Search for the cell housing the specified text and yield its [X, Y] center coordinate. 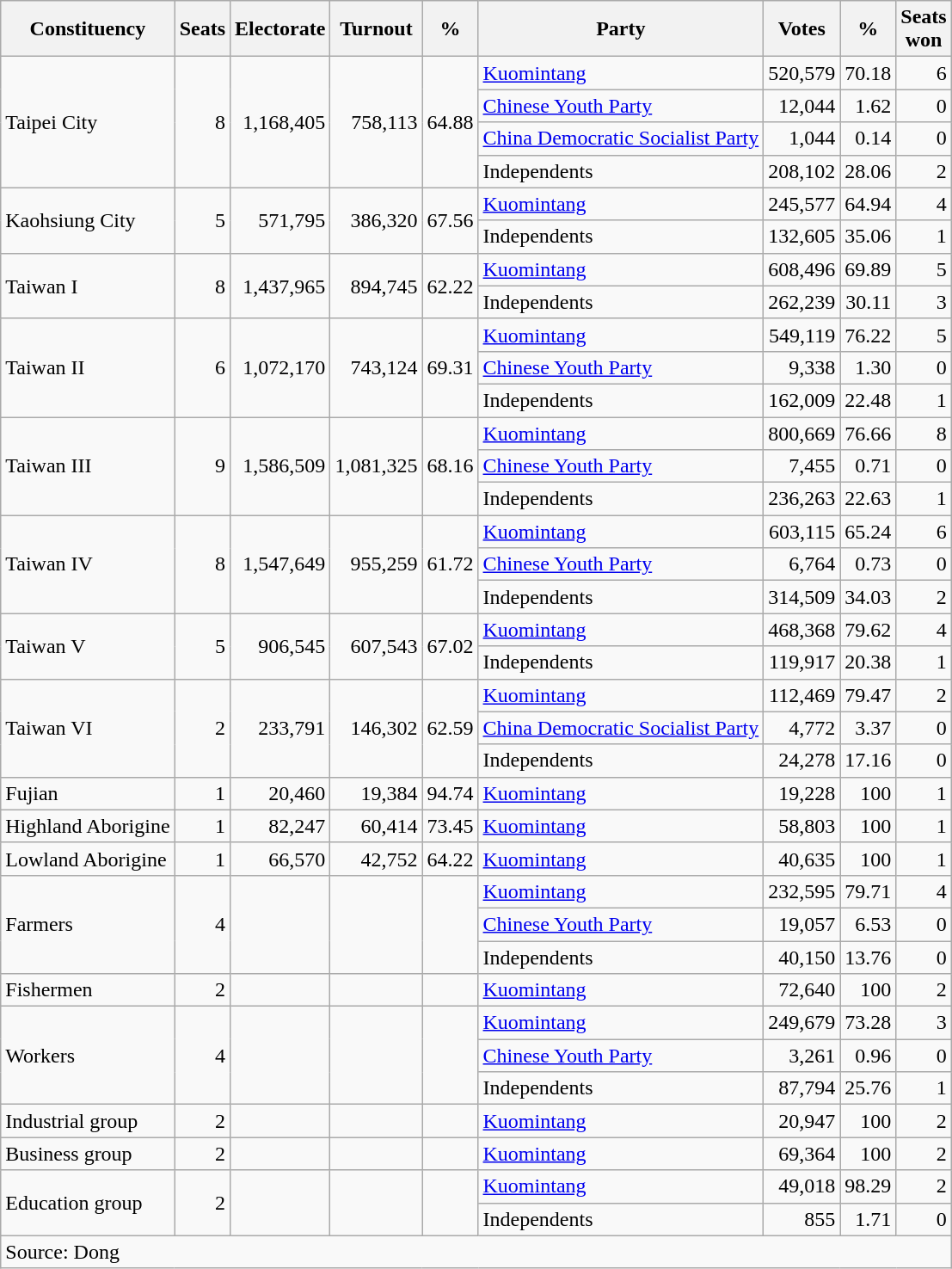
Source: Dong [476, 1252]
Taiwan III [88, 465]
64.88 [451, 122]
Party [621, 29]
Farmers [88, 924]
1,044 [802, 139]
65.24 [869, 532]
112,469 [802, 695]
76.66 [869, 433]
79.62 [869, 630]
Taiwan V [88, 646]
9 [202, 465]
132,605 [802, 237]
24,278 [802, 761]
94.74 [451, 793]
20,460 [280, 793]
34.03 [869, 597]
Turnout [377, 29]
82,247 [280, 826]
758,113 [377, 122]
42,752 [377, 859]
1,547,649 [280, 564]
1,586,509 [280, 465]
Taipei City [88, 122]
608,496 [802, 269]
64.22 [451, 859]
4,772 [802, 728]
61.72 [451, 564]
549,119 [802, 335]
49,018 [802, 1186]
249,679 [802, 1023]
60,414 [377, 826]
Business group [88, 1154]
40,150 [802, 958]
28.06 [869, 171]
855 [802, 1219]
19,057 [802, 924]
146,302 [377, 728]
68.16 [451, 465]
19,384 [377, 793]
Lowland Aborigine [88, 859]
3,261 [802, 1056]
232,595 [802, 891]
0.96 [869, 1056]
603,115 [802, 532]
25.76 [869, 1088]
1.30 [869, 367]
233,791 [280, 728]
98.29 [869, 1186]
119,917 [802, 662]
468,368 [802, 630]
62.59 [451, 728]
236,263 [802, 499]
17.16 [869, 761]
Education group [88, 1203]
Taiwan IV [88, 564]
Industrial group [88, 1121]
20,947 [802, 1121]
1,081,325 [377, 465]
743,124 [377, 367]
69,364 [802, 1154]
0.73 [869, 564]
6,764 [802, 564]
69.89 [869, 269]
58,803 [802, 826]
1.71 [869, 1219]
79.47 [869, 695]
0.14 [869, 139]
520,579 [802, 73]
894,745 [377, 286]
Seatswon [924, 29]
607,543 [377, 646]
245,577 [802, 204]
Votes [802, 29]
30.11 [869, 302]
20.38 [869, 662]
906,545 [280, 646]
73.28 [869, 1023]
79.71 [869, 891]
64.94 [869, 204]
13.76 [869, 958]
162,009 [802, 400]
69.31 [451, 367]
314,509 [802, 597]
800,669 [802, 433]
955,259 [377, 564]
12,044 [802, 106]
Electorate [280, 29]
Kaohsiung City [88, 220]
67.56 [451, 220]
Taiwan I [88, 286]
262,239 [802, 302]
22.48 [869, 400]
87,794 [802, 1088]
7,455 [802, 466]
67.02 [451, 646]
1,072,170 [280, 367]
Fujian [88, 793]
3.37 [869, 728]
72,640 [802, 990]
208,102 [802, 171]
386,320 [377, 220]
1.62 [869, 106]
19,228 [802, 793]
73.45 [451, 826]
0.71 [869, 466]
9,338 [802, 367]
76.22 [869, 335]
Constituency [88, 29]
1,168,405 [280, 122]
22.63 [869, 499]
6.53 [869, 924]
Taiwan II [88, 367]
Fishermen [88, 990]
70.18 [869, 73]
1,437,965 [280, 286]
Workers [88, 1056]
66,570 [280, 859]
571,795 [280, 220]
Taiwan VI [88, 728]
40,635 [802, 859]
Highland Aborigine [88, 826]
Seats [202, 29]
35.06 [869, 237]
62.22 [451, 286]
